Output the [x, y] coordinate of the center of the cell containing the given text.  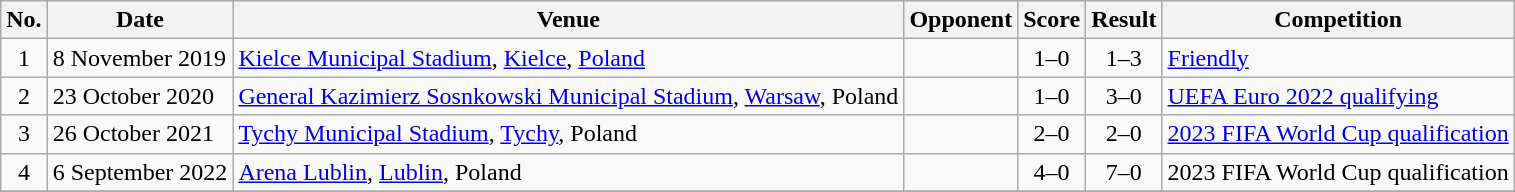
Competition [1338, 20]
Venue [568, 20]
3–0 [1124, 96]
6 September 2022 [140, 172]
1 [24, 58]
Friendly [1338, 58]
UEFA Euro 2022 qualifying [1338, 96]
1–3 [1124, 58]
2 [24, 96]
26 October 2021 [140, 134]
No. [24, 20]
Kielce Municipal Stadium, Kielce, Poland [568, 58]
Score [1052, 20]
Arena Lublin, Lublin, Poland [568, 172]
General Kazimierz Sosnkowski Municipal Stadium, Warsaw, Poland [568, 96]
Tychy Municipal Stadium, Tychy, Poland [568, 134]
Opponent [961, 20]
4 [24, 172]
Result [1124, 20]
Date [140, 20]
3 [24, 134]
7–0 [1124, 172]
4–0 [1052, 172]
23 October 2020 [140, 96]
8 November 2019 [140, 58]
